Detect which cell encompasses the target text, then output its (x, y) center coordinate. 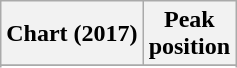
Peakposition (189, 34)
Chart (2017) (72, 34)
